Scan for the cell matching the given text and deliver its (x, y) coordinate at center. 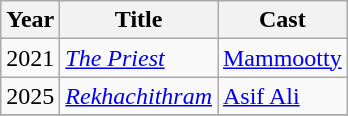
Rekhachithram (139, 96)
Title (139, 20)
Year (30, 20)
The Priest (139, 58)
Mammootty (283, 58)
2025 (30, 96)
Cast (283, 20)
Asif Ali (283, 96)
2021 (30, 58)
